Return the (X, Y) coordinate for the center point of the cell that contains the specified text.  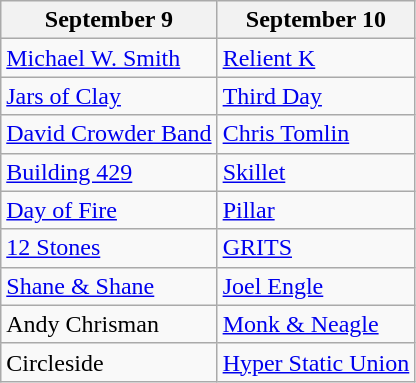
Building 429 (109, 172)
September 10 (316, 20)
12 Stones (109, 248)
Chris Tomlin (316, 134)
Andy Chrisman (109, 324)
Jars of Clay (109, 96)
Third Day (316, 96)
Relient K (316, 58)
Shane & Shane (109, 286)
Skillet (316, 172)
Day of Fire (109, 210)
Monk & Neagle (316, 324)
September 9 (109, 20)
David Crowder Band (109, 134)
Michael W. Smith (109, 58)
Hyper Static Union (316, 362)
Pillar (316, 210)
GRITS (316, 248)
Circleside (109, 362)
Joel Engle (316, 286)
